Capture the cell that displays the provided text and extract its (X, Y) central coordinate. 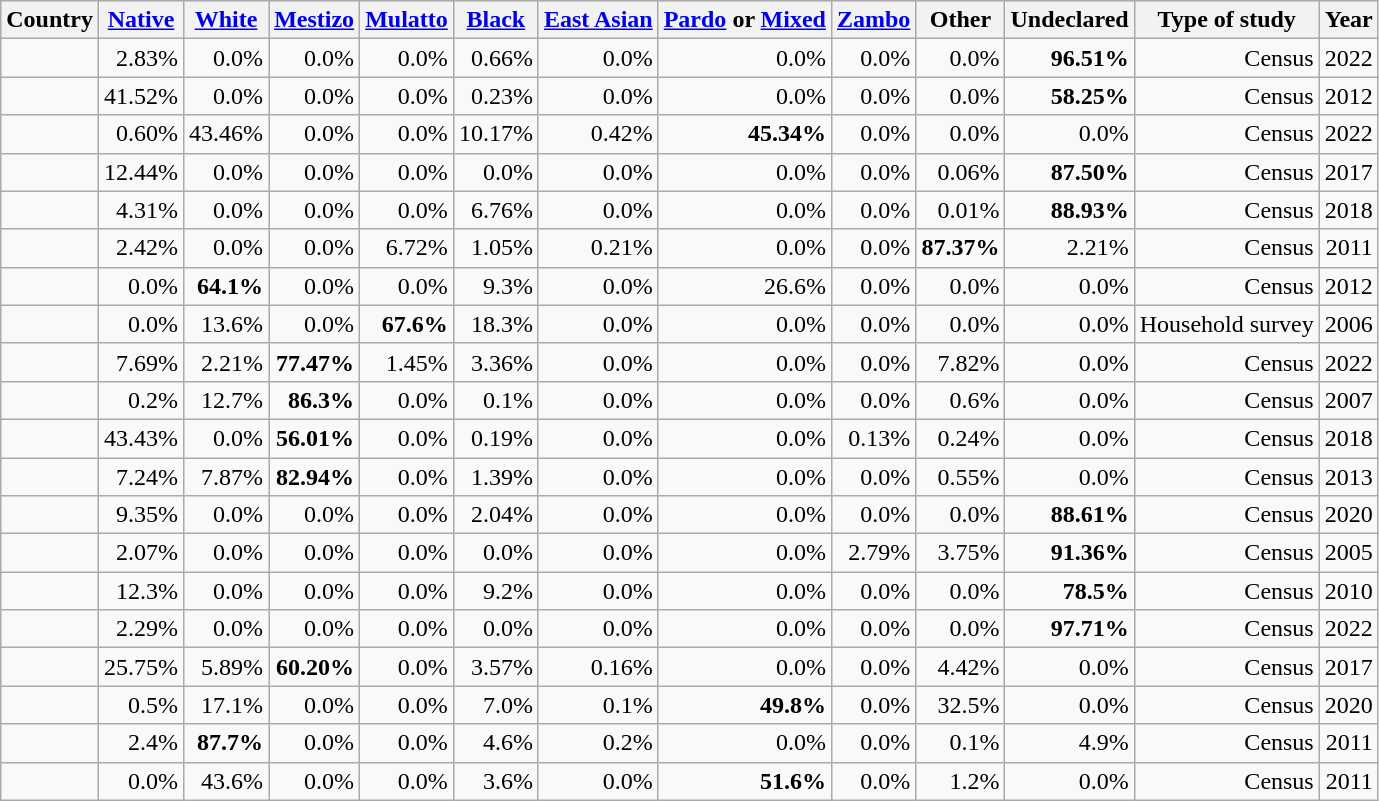
9.35% (140, 515)
4.6% (496, 743)
43.46% (226, 134)
Pardo or Mixed (744, 20)
0.13% (873, 438)
Undeclared (1070, 20)
Mulatto (407, 20)
58.25% (1070, 96)
7.69% (140, 362)
77.47% (314, 362)
78.5% (1070, 591)
0.06% (960, 172)
26.6% (744, 286)
4.42% (960, 667)
Zambo (873, 20)
41.52% (140, 96)
3.75% (960, 553)
0.6% (960, 400)
0.66% (496, 58)
0.21% (598, 248)
1.05% (496, 248)
East Asian (598, 20)
0.24% (960, 438)
91.36% (1070, 553)
Black (496, 20)
2006 (1348, 324)
43.43% (140, 438)
3.6% (496, 781)
56.01% (314, 438)
2.29% (140, 629)
18.3% (496, 324)
2010 (1348, 591)
87.7% (226, 743)
2013 (1348, 477)
0.5% (140, 705)
4.9% (1070, 743)
60.20% (314, 667)
Native (140, 20)
2.42% (140, 248)
51.6% (744, 781)
0.16% (598, 667)
10.17% (496, 134)
0.23% (496, 96)
Mestizo (314, 20)
2005 (1348, 553)
1.45% (407, 362)
12.44% (140, 172)
Household survey (1226, 324)
9.2% (496, 591)
86.3% (314, 400)
0.01% (960, 210)
2.79% (873, 553)
64.1% (226, 286)
0.42% (598, 134)
Year (1348, 20)
Other (960, 20)
87.37% (960, 248)
88.61% (1070, 515)
87.50% (1070, 172)
2.4% (140, 743)
43.6% (226, 781)
96.51% (1070, 58)
3.36% (496, 362)
0.19% (496, 438)
Type of study (1226, 20)
2.83% (140, 58)
45.34% (744, 134)
2007 (1348, 400)
4.31% (140, 210)
97.71% (1070, 629)
7.87% (226, 477)
2.07% (140, 553)
White (226, 20)
12.7% (226, 400)
3.57% (496, 667)
0.55% (960, 477)
Country (50, 20)
6.72% (407, 248)
7.82% (960, 362)
25.75% (140, 667)
82.94% (314, 477)
32.5% (960, 705)
7.24% (140, 477)
0.60% (140, 134)
88.93% (1070, 210)
12.3% (140, 591)
6.76% (496, 210)
13.6% (226, 324)
7.0% (496, 705)
67.6% (407, 324)
1.39% (496, 477)
9.3% (496, 286)
49.8% (744, 705)
2.04% (496, 515)
5.89% (226, 667)
1.2% (960, 781)
17.1% (226, 705)
